From the cell containing the given text, extract its center point as [x, y] coordinate. 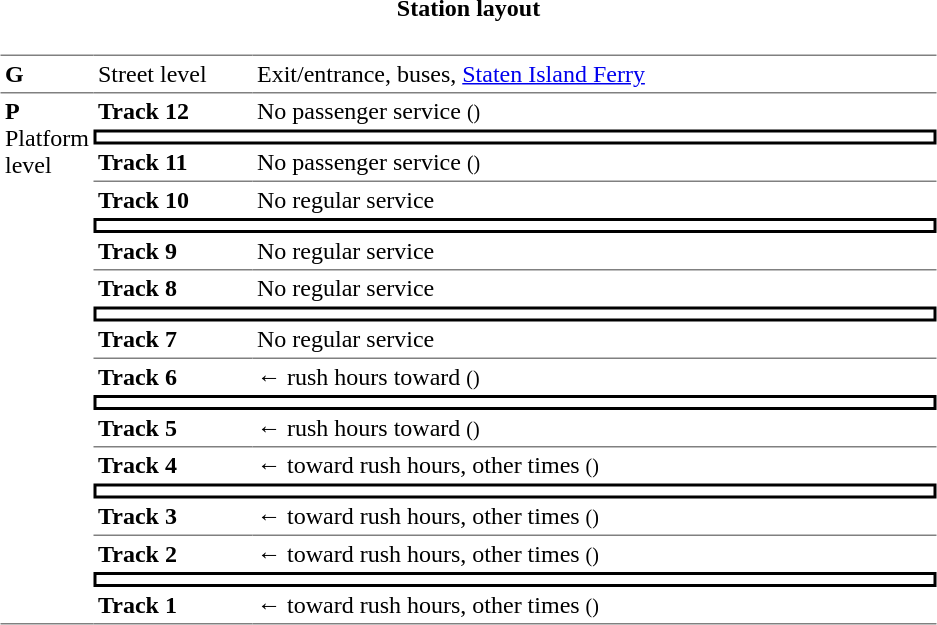
Track 12 [174, 112]
Track 11 [174, 163]
Track 1 [174, 606]
Track 5 [174, 429]
G [46, 74]
Exit/entrance, buses, Staten Island Ferry [594, 74]
Street level [174, 74]
Track 8 [174, 288]
PPlatform level [46, 360]
Track 7 [174, 341]
Track 3 [174, 517]
Track 2 [174, 554]
Track 4 [174, 466]
Track 9 [174, 252]
Track 6 [174, 377]
Track 10 [174, 200]
